Determine the [x, y] coordinate at the center of the cell enclosing the given text.  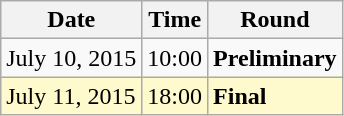
Round [276, 20]
Date [72, 20]
Final [276, 96]
Time [175, 20]
July 11, 2015 [72, 96]
18:00 [175, 96]
Preliminary [276, 58]
10:00 [175, 58]
July 10, 2015 [72, 58]
